From the cell containing the given text, extract its center point as (X, Y) coordinate. 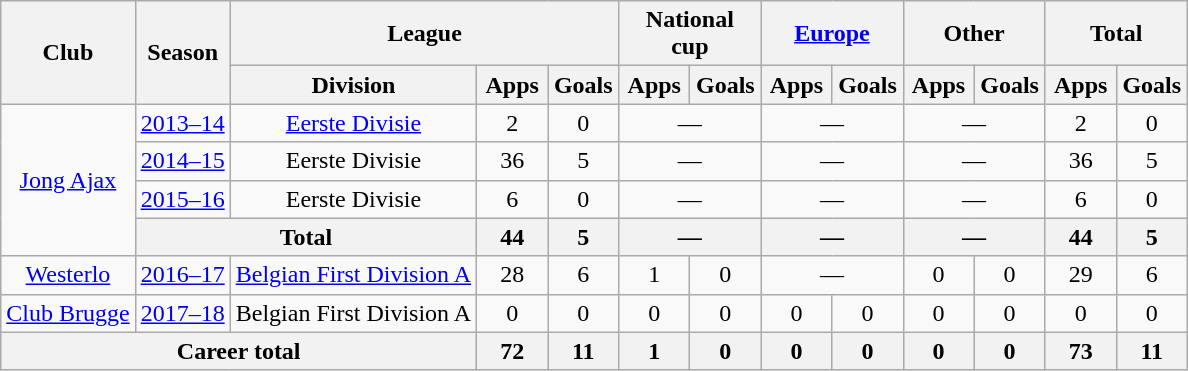
League (424, 34)
2013–14 (182, 123)
Division (353, 85)
28 (512, 275)
2017–18 (182, 313)
29 (1080, 275)
Other (974, 34)
Jong Ajax (68, 180)
Club (68, 52)
Club Brugge (68, 313)
2015–16 (182, 199)
2016–17 (182, 275)
72 (512, 351)
Career total (239, 351)
73 (1080, 351)
Season (182, 52)
Westerlo (68, 275)
Europe (832, 34)
2014–15 (182, 161)
National cup (690, 34)
